Detect which cell encompasses the target text, then output its (X, Y) center coordinate. 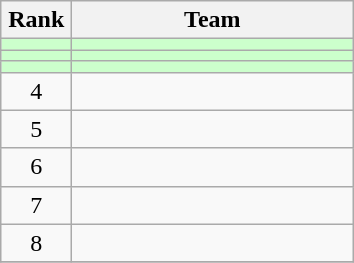
5 (36, 129)
Team (212, 20)
7 (36, 205)
Rank (36, 20)
6 (36, 167)
8 (36, 243)
4 (36, 91)
